Provide the (X, Y) coordinate of the cell's center where the given text is located.  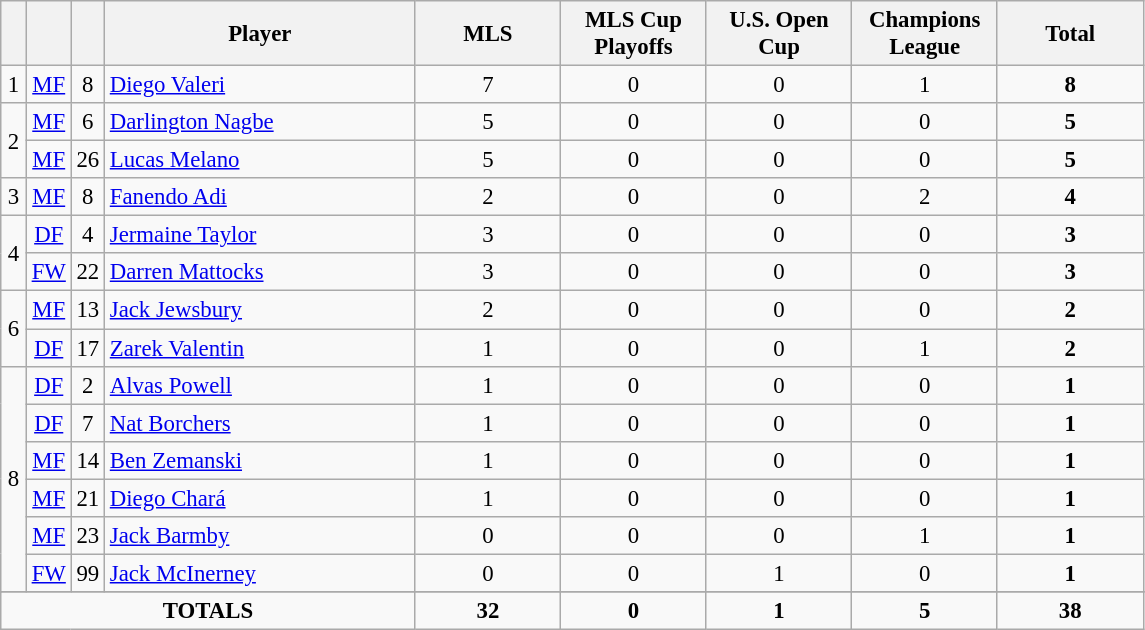
14 (88, 460)
Champions League (925, 34)
13 (88, 310)
Diego Valeri (260, 85)
Fanendo Adi (260, 197)
TOTALS (208, 611)
32 (488, 611)
Nat Borchers (260, 423)
MLS Cup Playoffs (634, 34)
Jack McInerney (260, 573)
17 (88, 348)
22 (88, 273)
Jack Barmby (260, 536)
Lucas Melano (260, 160)
MLS (488, 34)
Darlington Nagbe (260, 122)
99 (88, 573)
Zarek Valentin (260, 348)
Player (260, 34)
Darren Mattocks (260, 273)
Total (1070, 34)
Diego Chará (260, 498)
Jermaine Taylor (260, 235)
38 (1070, 611)
23 (88, 536)
21 (88, 498)
Jack Jewsbury (260, 310)
Alvas Powell (260, 385)
U.S. Open Cup (779, 34)
Ben Zemanski (260, 460)
26 (88, 160)
